Extract the (x, y) coordinate from the center of the cell holding the provided text.  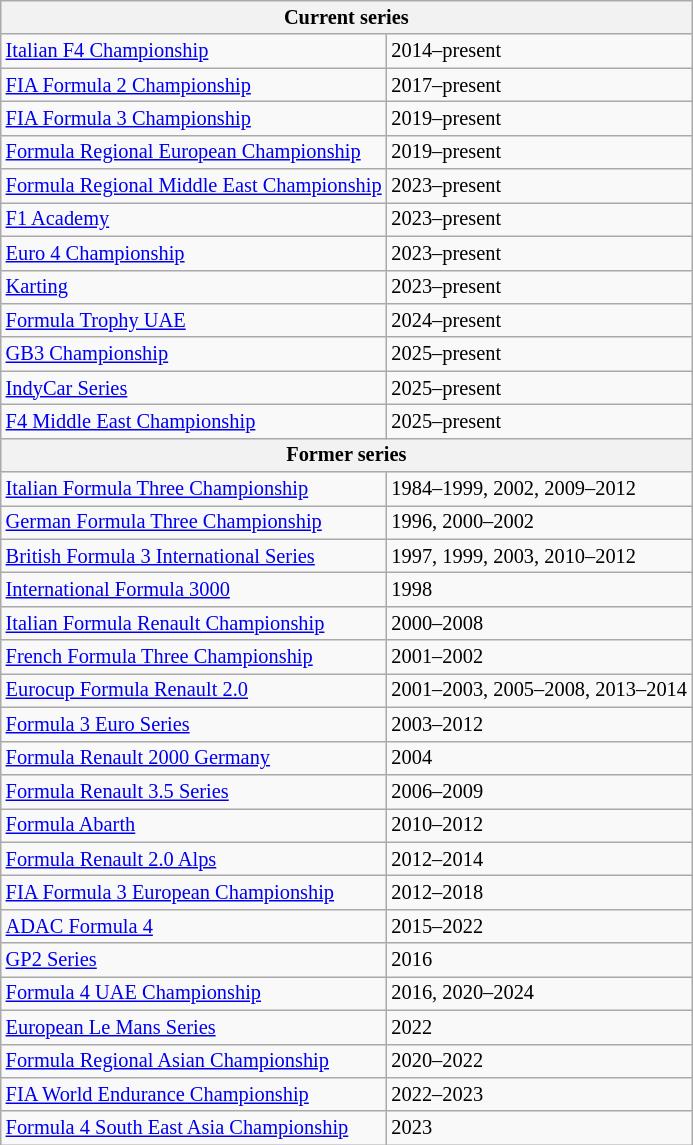
2006–2009 (538, 791)
2001–2002 (538, 657)
Current series (346, 17)
2012–2018 (538, 892)
F4 Middle East Championship (194, 421)
Formula 3 Euro Series (194, 724)
2024–present (538, 320)
2022 (538, 1027)
Formula Trophy UAE (194, 320)
Formula Regional Asian Championship (194, 1061)
Italian Formula Renault Championship (194, 623)
ADAC Formula 4 (194, 926)
FIA Formula 2 Championship (194, 85)
2022–2023 (538, 1094)
Italian Formula Three Championship (194, 489)
GP2 Series (194, 960)
F1 Academy (194, 219)
FIA World Endurance Championship (194, 1094)
2016 (538, 960)
2012–2014 (538, 859)
European Le Mans Series (194, 1027)
Formula 4 UAE Championship (194, 993)
2001–2003, 2005–2008, 2013–2014 (538, 690)
FIA Formula 3 Championship (194, 118)
GB3 Championship (194, 354)
2004 (538, 758)
2017–present (538, 85)
Formula Renault 2.0 Alps (194, 859)
Eurocup Formula Renault 2.0 (194, 690)
Formula Regional Middle East Championship (194, 186)
Formula Abarth (194, 825)
2000–2008 (538, 623)
British Formula 3 International Series (194, 556)
Karting (194, 287)
2023 (538, 1128)
2014–present (538, 51)
1984–1999, 2002, 2009–2012 (538, 489)
Formula Regional European Championship (194, 152)
German Formula Three Championship (194, 522)
French Formula Three Championship (194, 657)
Euro 4 Championship (194, 253)
FIA Formula 3 European Championship (194, 892)
1997, 1999, 2003, 2010–2012 (538, 556)
International Formula 3000 (194, 589)
2010–2012 (538, 825)
1996, 2000–2002 (538, 522)
2020–2022 (538, 1061)
Italian F4 Championship (194, 51)
Formula 4 South East Asia Championship (194, 1128)
2015–2022 (538, 926)
2003–2012 (538, 724)
Formula Renault 3.5 Series (194, 791)
1998 (538, 589)
2016, 2020–2024 (538, 993)
Former series (346, 455)
Formula Renault 2000 Germany (194, 758)
IndyCar Series (194, 388)
